Provide the [x, y] coordinate of the cell's center where the given text is located.  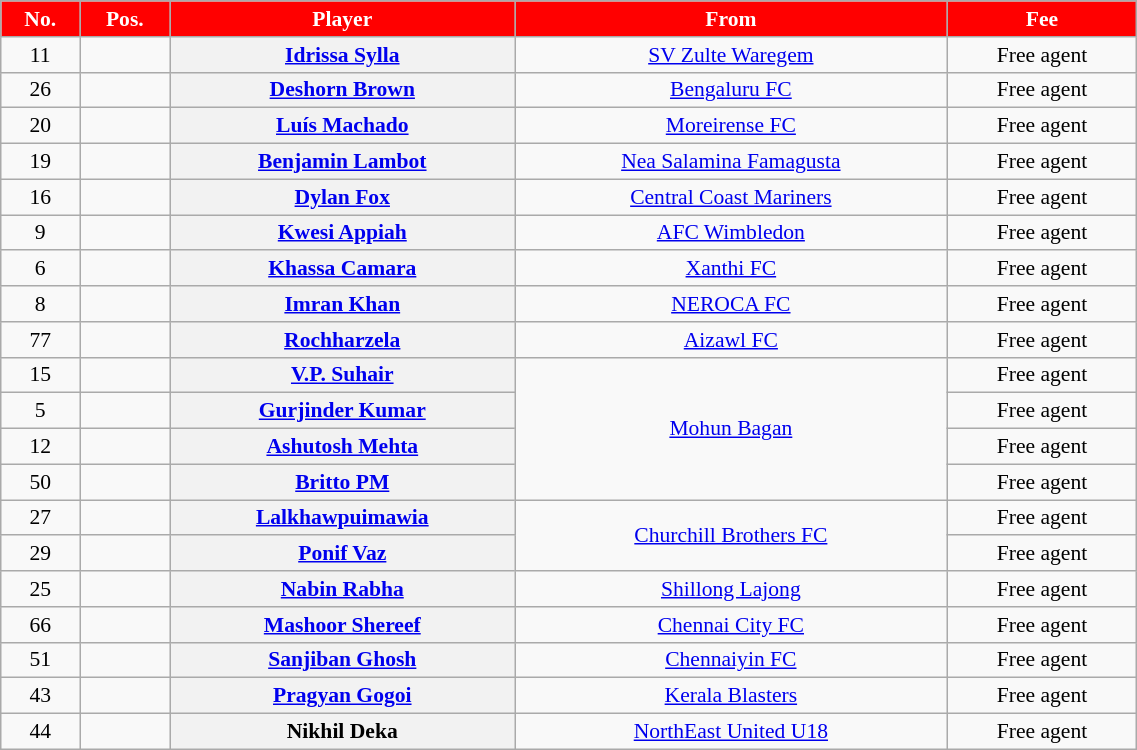
No. [40, 19]
Luís Machado [342, 126]
15 [40, 375]
Lalkhawpuimawia [342, 518]
Imran Khan [342, 304]
Chennaiyin FC [732, 660]
AFC Wimbledon [732, 233]
Fee [1042, 19]
50 [40, 482]
43 [40, 696]
Deshorn Brown [342, 90]
Moreirense FC [732, 126]
6 [40, 269]
27 [40, 518]
Ashutosh Mehta [342, 447]
Nabin Rabha [342, 589]
19 [40, 162]
29 [40, 554]
Churchill Brothers FC [732, 536]
Sanjiban Ghosh [342, 660]
20 [40, 126]
12 [40, 447]
11 [40, 55]
NorthEast United U18 [732, 732]
Kwesi Appiah [342, 233]
Benjamin Lambot [342, 162]
Khassa Camara [342, 269]
Dylan Fox [342, 197]
Kerala Blasters [732, 696]
Ponif Vaz [342, 554]
Rochharzela [342, 340]
Aizawl FC [732, 340]
Bengaluru FC [732, 90]
From [732, 19]
Central Coast Mariners [732, 197]
25 [40, 589]
V.P. Suhair [342, 375]
8 [40, 304]
Nea Salamina Famagusta [732, 162]
Mashoor Shereef [342, 625]
NEROCA FC [732, 304]
5 [40, 411]
Mohun Bagan [732, 428]
9 [40, 233]
66 [40, 625]
16 [40, 197]
Gurjinder Kumar [342, 411]
26 [40, 90]
Pragyan Gogoi [342, 696]
77 [40, 340]
Idrissa Sylla [342, 55]
Chennai City FC [732, 625]
Britto PM [342, 482]
51 [40, 660]
Pos. [125, 19]
Player [342, 19]
44 [40, 732]
Shillong Lajong [732, 589]
Nikhil Deka [342, 732]
SV Zulte Waregem [732, 55]
Xanthi FC [732, 269]
